Capture the cell that displays the provided text and extract its (x, y) central coordinate. 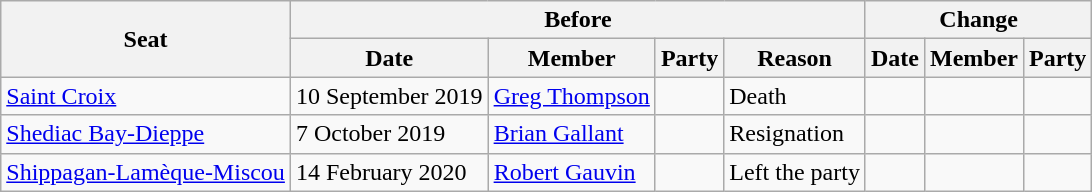
Resignation (795, 134)
Brian Gallant (572, 134)
Left the party (795, 172)
Shediac Bay-Dieppe (146, 134)
10 September 2019 (389, 96)
Shippagan-Lamèque-Miscou (146, 172)
Reason (795, 58)
Greg Thompson (572, 96)
Seat (146, 39)
Robert Gauvin (572, 172)
14 February 2020 (389, 172)
7 October 2019 (389, 134)
Death (795, 96)
Saint Croix (146, 96)
Before (578, 20)
Change (978, 20)
